Extract the (X, Y) coordinate from the center of the cell holding the provided text.  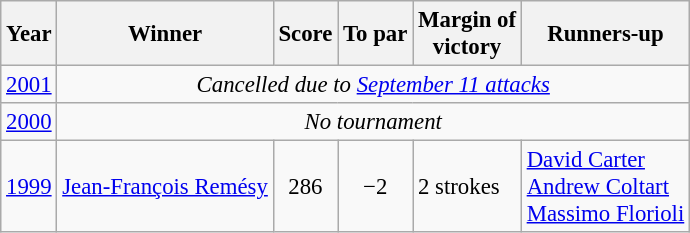
2001 (29, 85)
To par (376, 34)
2000 (29, 122)
David Carter Andrew Coltart Massimo Florioli (605, 187)
Jean-François Remésy (165, 187)
286 (306, 187)
1999 (29, 187)
Year (29, 34)
2 strokes (468, 187)
Margin ofvictory (468, 34)
No tournament (374, 122)
Score (306, 34)
Cancelled due to September 11 attacks (374, 85)
−2 (376, 187)
Winner (165, 34)
Runners-up (605, 34)
